Return the (X, Y) coordinate for the center point of the cell that contains the specified text.  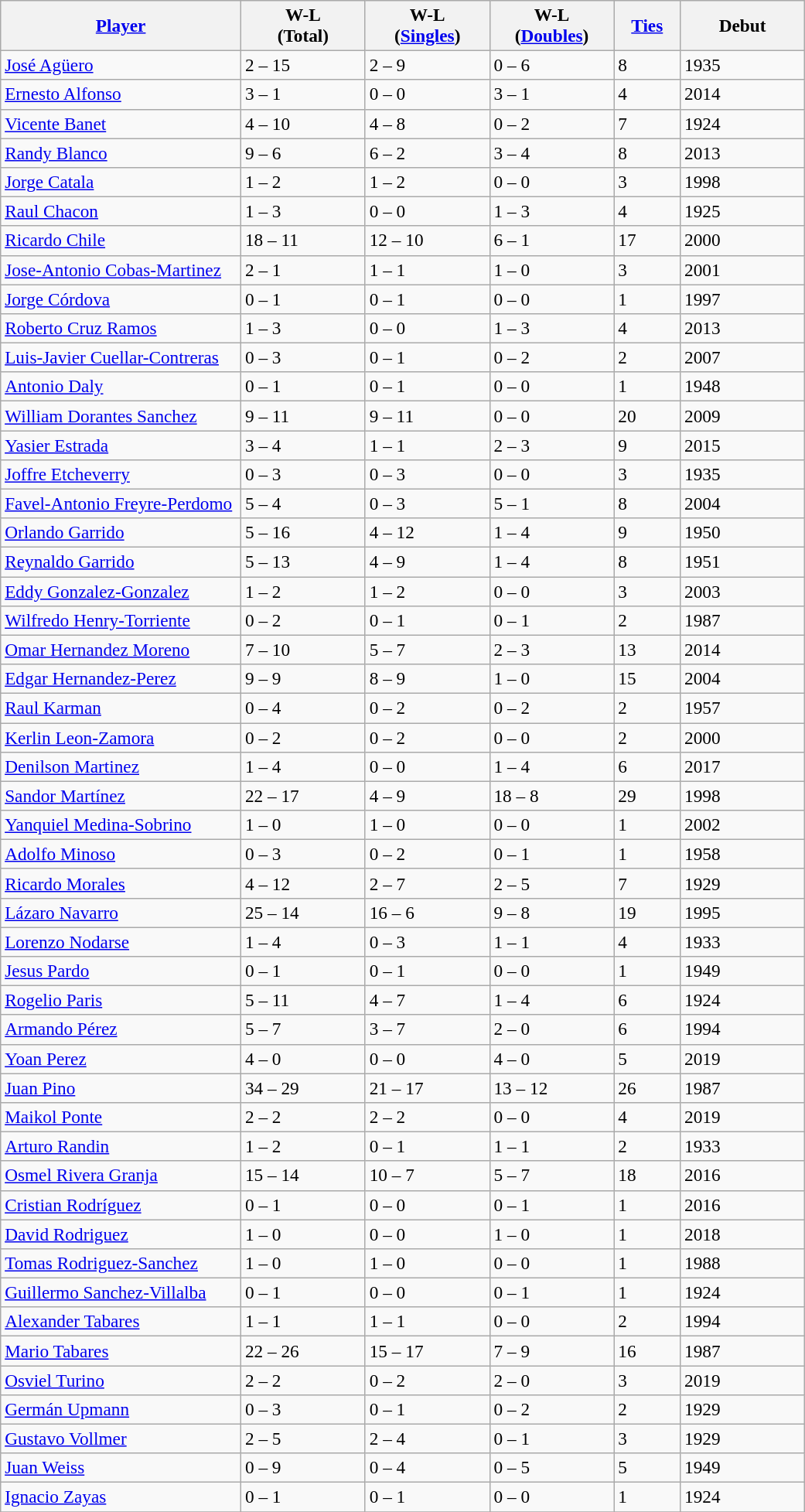
Gustavo Vollmer (121, 1439)
Osmel Rivera Granja (121, 1176)
Wilfredo Henry-Torriente (121, 620)
2 – 15 (303, 65)
29 (647, 796)
Edgar Hernandez-Perez (121, 678)
9 – 6 (303, 152)
21 – 17 (427, 1087)
Ernesto Alfonso (121, 94)
2015 (742, 445)
Jorge Catala (121, 182)
34 – 29 (303, 1087)
Adolfo Minoso (121, 854)
22 – 17 (303, 796)
26 (647, 1087)
25 – 14 (303, 913)
2003 (742, 591)
Maikol Ponte (121, 1117)
Joffre Etcheverry (121, 474)
16 – 6 (427, 913)
David Rodriguez (121, 1234)
2 – 7 (427, 883)
Ricardo Morales (121, 883)
José Agüero (121, 65)
2009 (742, 415)
Jesus Pardo (121, 971)
Lorenzo Nodarse (121, 941)
9 – 8 (552, 913)
Debut (742, 25)
1948 (742, 387)
19 (647, 913)
Cristian Rodríguez (121, 1205)
12 – 10 (427, 241)
9 – 9 (303, 678)
18 (647, 1176)
Alexander Tabares (121, 1322)
Jose-Antonio Cobas-Martinez (121, 270)
1957 (742, 708)
Yasier Estrada (121, 445)
Yoan Perez (121, 1059)
13 – 12 (552, 1087)
Raul Chacon (121, 211)
2001 (742, 270)
Arturo Randin (121, 1146)
2007 (742, 357)
7 – 9 (552, 1350)
1951 (742, 561)
Reynaldo Garrido (121, 561)
8 – 9 (427, 678)
3 – 7 (427, 1029)
Luis-Javier Cuellar-Contreras (121, 357)
2018 (742, 1234)
Jorge Córdova (121, 299)
1950 (742, 533)
W-L(Singles) (427, 25)
4 – 7 (427, 1000)
1925 (742, 211)
0 – 6 (552, 65)
0 – 5 (552, 1468)
15 – 14 (303, 1176)
5 – 1 (552, 503)
W-L(Doubles) (552, 25)
4 – 10 (303, 124)
Lázaro Navarro (121, 913)
4 – 8 (427, 124)
7 – 10 (303, 650)
6 – 1 (552, 241)
Player (121, 25)
5 – 4 (303, 503)
Orlando Garrido (121, 533)
2 – 4 (427, 1439)
18 – 11 (303, 241)
Ricardo Chile (121, 241)
Sandor Martínez (121, 796)
Rogelio Paris (121, 1000)
Denilson Martinez (121, 766)
Kerlin Leon-Zamora (121, 737)
2 – 1 (303, 270)
Guillermo Sanchez-Villalba (121, 1292)
15 – 17 (427, 1350)
Raul Karman (121, 708)
Ignacio Zayas (121, 1497)
2002 (742, 824)
1995 (742, 913)
Eddy Gonzalez-Gonzalez (121, 591)
Germán Upmann (121, 1409)
1958 (742, 854)
5 – 16 (303, 533)
6 – 2 (427, 152)
Ties (647, 25)
Roberto Cruz Ramos (121, 328)
Omar Hernandez Moreno (121, 650)
1988 (742, 1263)
10 – 7 (427, 1176)
22 – 26 (303, 1350)
Armando Pérez (121, 1029)
Juan Pino (121, 1087)
Juan Weiss (121, 1468)
2 – 9 (427, 65)
0 – 9 (303, 1468)
20 (647, 415)
Mario Tabares (121, 1350)
1997 (742, 299)
5 – 13 (303, 561)
Tomas Rodriguez-Sanchez (121, 1263)
Vicente Banet (121, 124)
15 (647, 678)
Randy Blanco (121, 152)
Osviel Turino (121, 1380)
W-L(Total) (303, 25)
17 (647, 241)
Yanquiel Medina-Sobrino (121, 824)
16 (647, 1350)
5 – 11 (303, 1000)
Antonio Daly (121, 387)
2017 (742, 766)
13 (647, 650)
William Dorantes Sanchez (121, 415)
Favel-Antonio Freyre-Perdomo (121, 503)
18 – 8 (552, 796)
